Locate the cell with the specified text and output its (x, y) center coordinate. 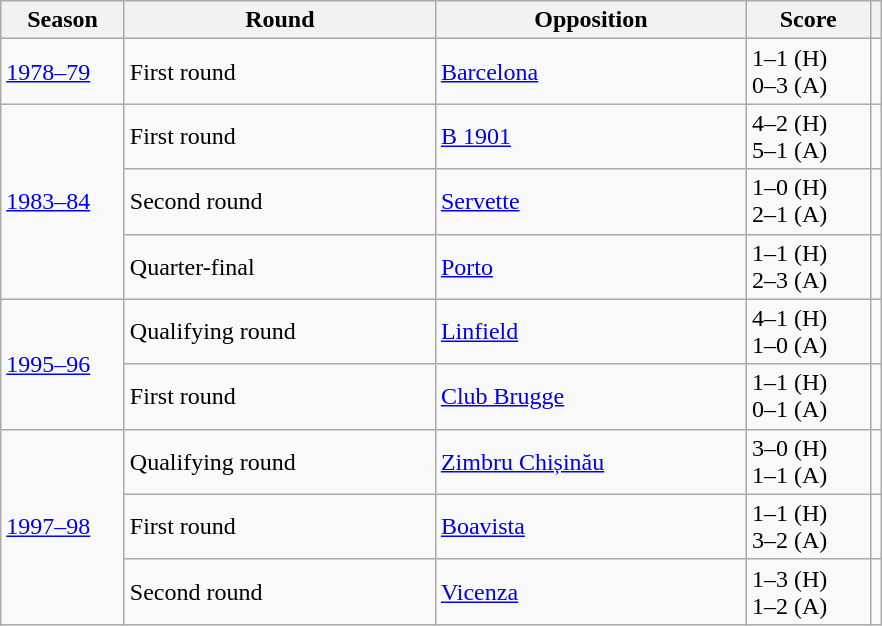
Quarter-final (280, 266)
Score (808, 20)
Zimbru Chișinău (590, 462)
4–2 (H) 5–1 (A) (808, 136)
1–1 (H) 3–2 (A) (808, 526)
3–0 (H) 1–1 (A) (808, 462)
1–0 (H) 2–1 (A) (808, 202)
1–3 (H) 1–2 (A) (808, 592)
B 1901 (590, 136)
Boavista (590, 526)
Season (63, 20)
Linfield (590, 332)
Club Brugge (590, 396)
1995–96 (63, 364)
Porto (590, 266)
Vicenza (590, 592)
4–1 (H) 1–0 (A) (808, 332)
Barcelona (590, 72)
1978–79 (63, 72)
1–1 (H) 0–1 (A) (808, 396)
Servette (590, 202)
Round (280, 20)
1997–98 (63, 526)
Opposition (590, 20)
1983–84 (63, 202)
1–1 (H) 0–3 (A) (808, 72)
1–1 (H) 2–3 (A) (808, 266)
